Return [X, Y] of the center of cell containing provided text 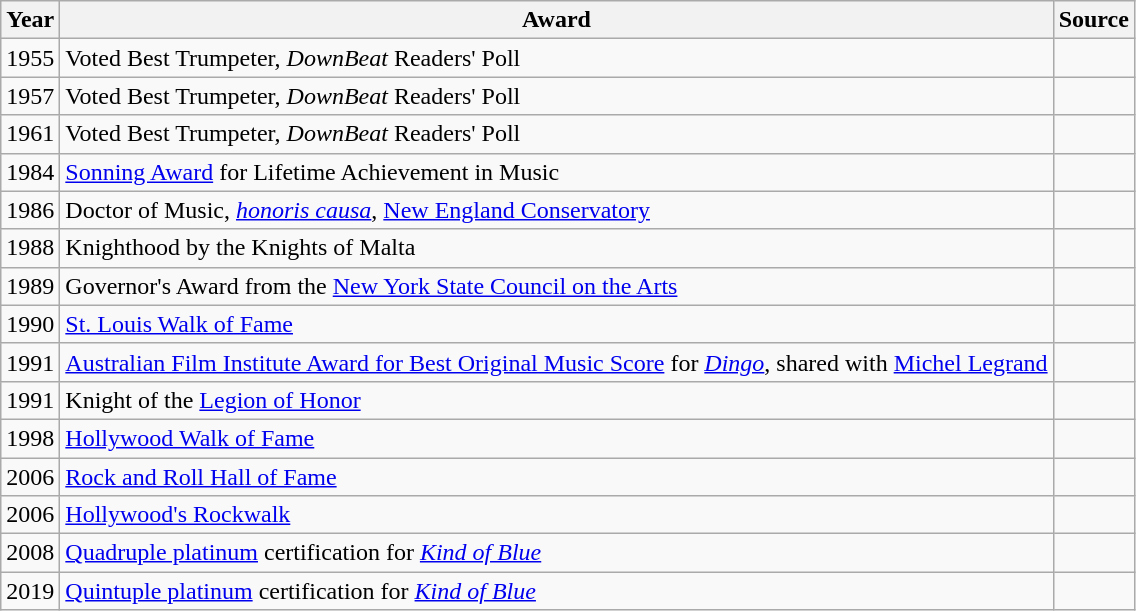
Australian Film Institute Award for Best Original Music Score for Dingo, shared with Michel Legrand [556, 362]
Governor's Award from the New York State Council on the Arts [556, 286]
1957 [30, 96]
Knight of the Legion of Honor [556, 400]
1986 [30, 210]
2019 [30, 591]
1998 [30, 438]
1988 [30, 248]
Hollywood Walk of Fame [556, 438]
1984 [30, 172]
Quintuple platinum certification for Kind of Blue [556, 591]
Hollywood's Rockwalk [556, 515]
1989 [30, 286]
Rock and Roll Hall of Fame [556, 477]
Award [556, 20]
Sonning Award for Lifetime Achievement in Music [556, 172]
Quadruple platinum certification for Kind of Blue [556, 553]
Source [1094, 20]
2008 [30, 553]
St. Louis Walk of Fame [556, 324]
1961 [30, 134]
Knighthood by the Knights of Malta [556, 248]
1990 [30, 324]
1955 [30, 58]
Year [30, 20]
Doctor of Music, honoris causa, New England Conservatory [556, 210]
